Find where the given text appears and provide that cell's center as [X, Y] coordinate. 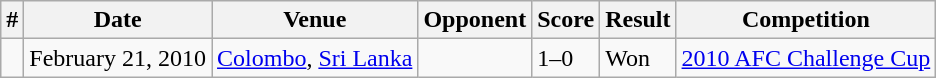
Result [638, 20]
2010 AFC Challenge Cup [806, 58]
Date [118, 20]
Opponent [475, 20]
Won [638, 58]
February 21, 2010 [118, 58]
Venue [315, 20]
# [12, 20]
Competition [806, 20]
Score [566, 20]
1–0 [566, 58]
Colombo, Sri Lanka [315, 58]
